Locate the cell with the specified text and output its (X, Y) center coordinate. 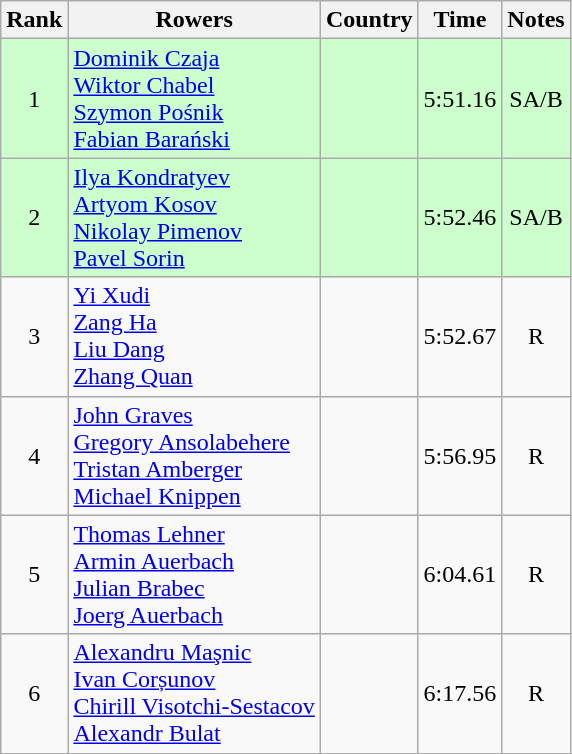
Ilya KondratyevArtyom KosovNikolay PimenovPavel Sorin (194, 218)
5:56.95 (460, 456)
6:17.56 (460, 694)
5:51.16 (460, 98)
4 (34, 456)
John GravesGregory AnsolabehereTristan AmbergerMichael Knippen (194, 456)
5 (34, 574)
1 (34, 98)
Rank (34, 20)
Notes (536, 20)
Time (460, 20)
3 (34, 336)
2 (34, 218)
5:52.46 (460, 218)
Alexandru MaşnicIvan CorșunovChirill Visotchi-SestacovAlexandr Bulat (194, 694)
Yi XudiZang HaLiu DangZhang Quan (194, 336)
Dominik CzajaWiktor ChabelSzymon PośnikFabian Barański (194, 98)
Country (369, 20)
5:52.67 (460, 336)
6 (34, 694)
Rowers (194, 20)
Thomas LehnerArmin AuerbachJulian BrabecJoerg Auerbach (194, 574)
6:04.61 (460, 574)
